Detect which cell encompasses the target text, then output its [x, y] center coordinate. 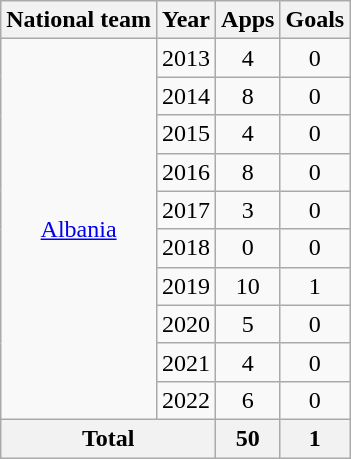
2018 [186, 248]
3 [248, 210]
Year [186, 20]
2014 [186, 96]
Goals [315, 20]
2019 [186, 286]
2022 [186, 400]
2017 [186, 210]
2016 [186, 172]
2020 [186, 324]
5 [248, 324]
2015 [186, 134]
National team [79, 20]
50 [248, 438]
Total [108, 438]
2013 [186, 58]
10 [248, 286]
2021 [186, 362]
Apps [248, 20]
Albania [79, 230]
6 [248, 400]
